Return the [x, y] coordinate for the center point of the cell that contains the specified text.  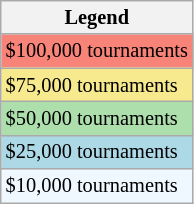
$10,000 tournaments [97, 186]
$75,000 tournaments [97, 85]
$100,000 tournaments [97, 51]
$25,000 tournaments [97, 152]
Legend [97, 17]
$50,000 tournaments [97, 118]
